Extract the (x, y) coordinate from the center of the cell holding the provided text.  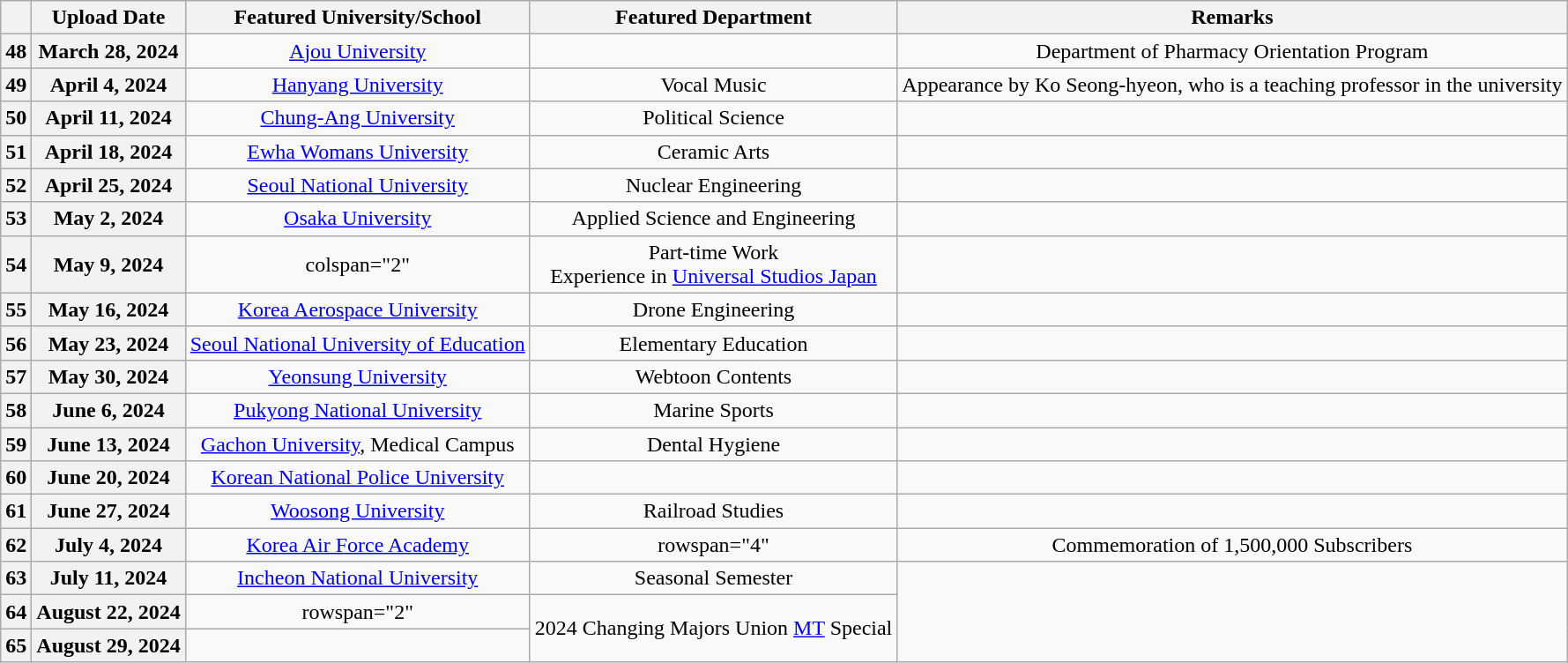
Political Science (714, 118)
Appearance by Ko Seong-hyeon, who is a teaching professor in the university (1232, 85)
Vocal Music (714, 85)
Nuclear Engineering (714, 185)
58 (16, 410)
Elementary Education (714, 343)
55 (16, 309)
Dental Hygiene (714, 443)
56 (16, 343)
Marine Sports (714, 410)
Korea Air Force Academy (358, 545)
Osaka University (358, 219)
Seasonal Semester (714, 578)
Featured University/School (358, 18)
June 13, 2024 (108, 443)
Upload Date (108, 18)
Incheon National University (358, 578)
Railroad Studies (714, 511)
54 (16, 264)
April 25, 2024 (108, 185)
Gachon University, Medical Campus (358, 443)
April 18, 2024 (108, 152)
64 (16, 612)
Featured Department (714, 18)
May 23, 2024 (108, 343)
65 (16, 645)
June 20, 2024 (108, 478)
Ewha Womans University (358, 152)
June 27, 2024 (108, 511)
rowspan="2" (358, 612)
49 (16, 85)
51 (16, 152)
rowspan="4" (714, 545)
Department of Pharmacy Orientation Program (1232, 51)
Ajou University (358, 51)
May 2, 2024 (108, 219)
August 29, 2024 (108, 645)
colspan="2" (358, 264)
Woosong University (358, 511)
Chung-Ang University (358, 118)
Applied Science and Engineering (714, 219)
Drone Engineering (714, 309)
May 16, 2024 (108, 309)
April 11, 2024 (108, 118)
Ceramic Arts (714, 152)
50 (16, 118)
Seoul National University (358, 185)
53 (16, 219)
57 (16, 376)
Korea Aerospace University (358, 309)
62 (16, 545)
Yeonsung University (358, 376)
Remarks (1232, 18)
61 (16, 511)
Part-time WorkExperience in Universal Studios Japan (714, 264)
March 28, 2024 (108, 51)
Webtoon Contents (714, 376)
May 30, 2024 (108, 376)
52 (16, 185)
July 11, 2024 (108, 578)
2024 Changing Majors Union MT Special (714, 629)
Korean National Police University (358, 478)
April 4, 2024 (108, 85)
August 22, 2024 (108, 612)
Hanyang University (358, 85)
48 (16, 51)
July 4, 2024 (108, 545)
59 (16, 443)
63 (16, 578)
Pukyong National University (358, 410)
Seoul National University of Education (358, 343)
June 6, 2024 (108, 410)
May 9, 2024 (108, 264)
Commemoration of 1,500,000 Subscribers (1232, 545)
60 (16, 478)
